Search for the cell housing the specified text and yield its (x, y) center coordinate. 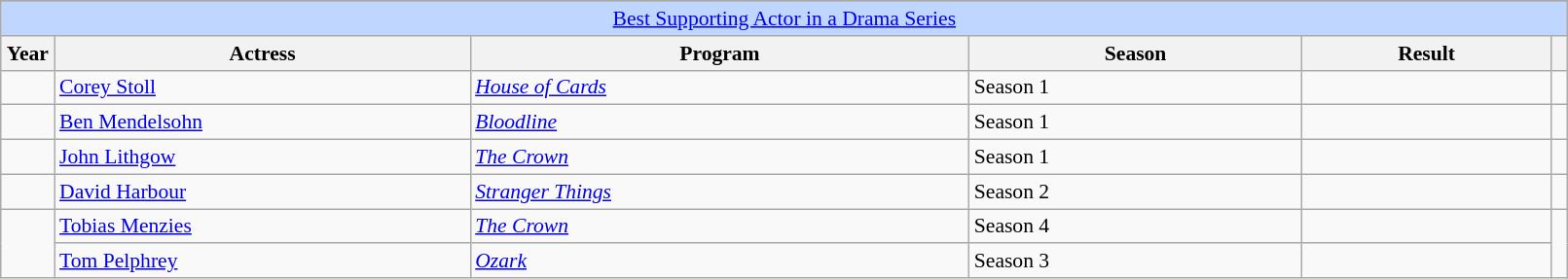
Result (1426, 53)
Actress (263, 53)
Year (27, 53)
Program (720, 53)
David Harbour (263, 192)
Corey Stoll (263, 87)
Ben Mendelsohn (263, 122)
John Lithgow (263, 157)
Season (1136, 53)
Ozark (720, 262)
House of Cards (720, 87)
Tom Pelphrey (263, 262)
Season 4 (1136, 227)
Best Supporting Actor in a Drama Series (784, 18)
Tobias Menzies (263, 227)
Bloodline (720, 122)
Stranger Things (720, 192)
Season 2 (1136, 192)
Season 3 (1136, 262)
